Pinpoint the cell where the given text exists, returning its [X, Y] midpoint coordinate. 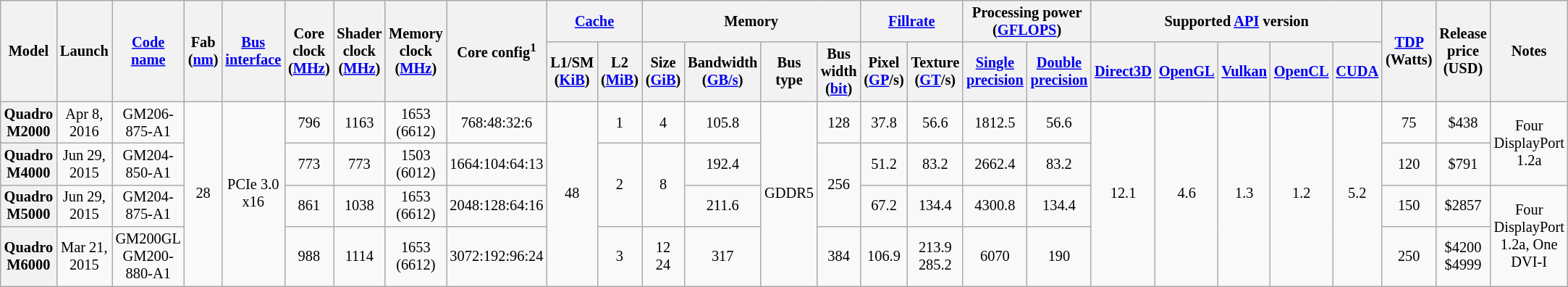
1038 [359, 206]
Apr 8, 2016 [84, 122]
317 [722, 257]
Bus type [789, 72]
768:48:32:6 [497, 122]
988 [308, 257]
GM200GLGM200-880-A1 [148, 257]
190 [1060, 257]
$2857 [1462, 206]
Release price (USD) [1462, 51]
1.2 [1302, 194]
12.1 [1124, 194]
Core clock(MHz) [308, 51]
213.9285.2 [935, 257]
GM204-875-A1 [148, 206]
105.8 [722, 122]
Cache [594, 21]
Bus interface [253, 51]
Mar 21, 2015 [84, 257]
1224 [663, 257]
8 [663, 184]
384 [839, 257]
Texture(GT/s) [935, 72]
Quadro M2000 [29, 122]
OpenGL [1187, 72]
4.6 [1187, 194]
1664:104:64:13 [497, 164]
37.8 [883, 122]
150 [1409, 206]
3 [620, 257]
Memory clock(MHz) [416, 51]
Notes [1529, 51]
GDDR5 [789, 194]
Core config1 [497, 51]
192.4 [722, 164]
Fillrate [911, 21]
Quadro M6000 [29, 257]
1812.5 [995, 122]
Size(GiB) [663, 72]
Quadro M5000 [29, 206]
2662.4 [995, 164]
1 [620, 122]
256 [839, 184]
Supported API version [1236, 21]
106.9 [883, 257]
PCIe 3.0 x16 [253, 194]
120 [1409, 164]
51.2 [883, 164]
3072:192:96:24 [497, 257]
Four DisplayPort 1.2a, One DVI-I [1529, 235]
$4200$4999 [1462, 257]
861 [308, 206]
Quadro M4000 [29, 164]
Memory [751, 21]
1114 [359, 257]
Launch [84, 51]
GM206-875-A1 [148, 122]
211.6 [722, 206]
1163 [359, 122]
OpenCL [1302, 72]
$791 [1462, 164]
67.2 [883, 206]
L1/SM (KiB) [572, 72]
$438 [1462, 122]
1.3 [1244, 194]
Fab(nm) [203, 51]
4 [663, 122]
250 [1409, 257]
1503(6012) [416, 164]
Double precision [1060, 72]
2 [620, 184]
796 [308, 122]
Direct3D [1124, 72]
5.2 [1358, 194]
Vulkan [1244, 72]
Shader clock(MHz) [359, 51]
Four DisplayPort 1.2a [1529, 143]
128 [839, 122]
48 [572, 194]
75 [1409, 122]
Single precision [995, 72]
GM204-850-A1 [148, 164]
Processing power (GFLOPS) [1027, 21]
28 [203, 194]
CUDA [1358, 72]
Bandwidth(GB/s) [722, 72]
Bus width(bit) [839, 72]
Model [29, 51]
2048:128:64:16 [497, 206]
Code name [148, 51]
L2(MiB) [620, 72]
6070 [995, 257]
Pixel(GP/s) [883, 72]
4300.8 [995, 206]
TDP (Watts) [1409, 51]
